Output the (x, y) coordinate of the center of the cell containing the given text.  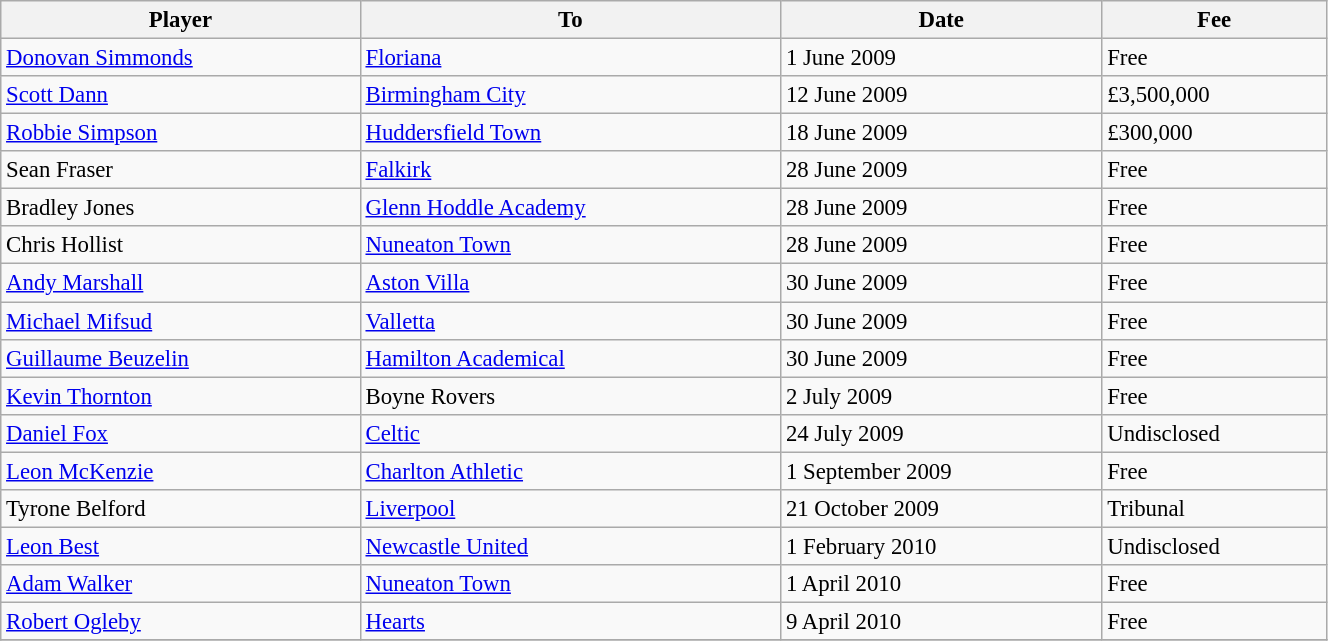
9 April 2010 (942, 621)
Hearts (570, 621)
Leon McKenzie (180, 471)
Newcastle United (570, 546)
Robert Ogleby (180, 621)
Celtic (570, 433)
Charlton Athletic (570, 471)
Leon Best (180, 546)
Date (942, 20)
Birmingham City (570, 95)
Robbie Simpson (180, 133)
Guillaume Beuzelin (180, 358)
1 September 2009 (942, 471)
Donovan Simmonds (180, 58)
1 June 2009 (942, 58)
Hamilton Academical (570, 358)
1 February 2010 (942, 546)
1 April 2010 (942, 584)
Bradley Jones (180, 208)
Sean Fraser (180, 170)
Liverpool (570, 509)
12 June 2009 (942, 95)
24 July 2009 (942, 433)
Daniel Fox (180, 433)
£300,000 (1214, 133)
To (570, 20)
Player (180, 20)
Michael Mifsud (180, 321)
Valletta (570, 321)
Kevin Thornton (180, 396)
Fee (1214, 20)
Glenn Hoddle Academy (570, 208)
Adam Walker (180, 584)
Falkirk (570, 170)
Andy Marshall (180, 283)
Chris Hollist (180, 245)
Huddersfield Town (570, 133)
21 October 2009 (942, 509)
Boyne Rovers (570, 396)
Tyrone Belford (180, 509)
Aston Villa (570, 283)
2 July 2009 (942, 396)
18 June 2009 (942, 133)
£3,500,000 (1214, 95)
Floriana (570, 58)
Scott Dann (180, 95)
Tribunal (1214, 509)
